Pinpoint the cell where the given text exists, returning its [x, y] midpoint coordinate. 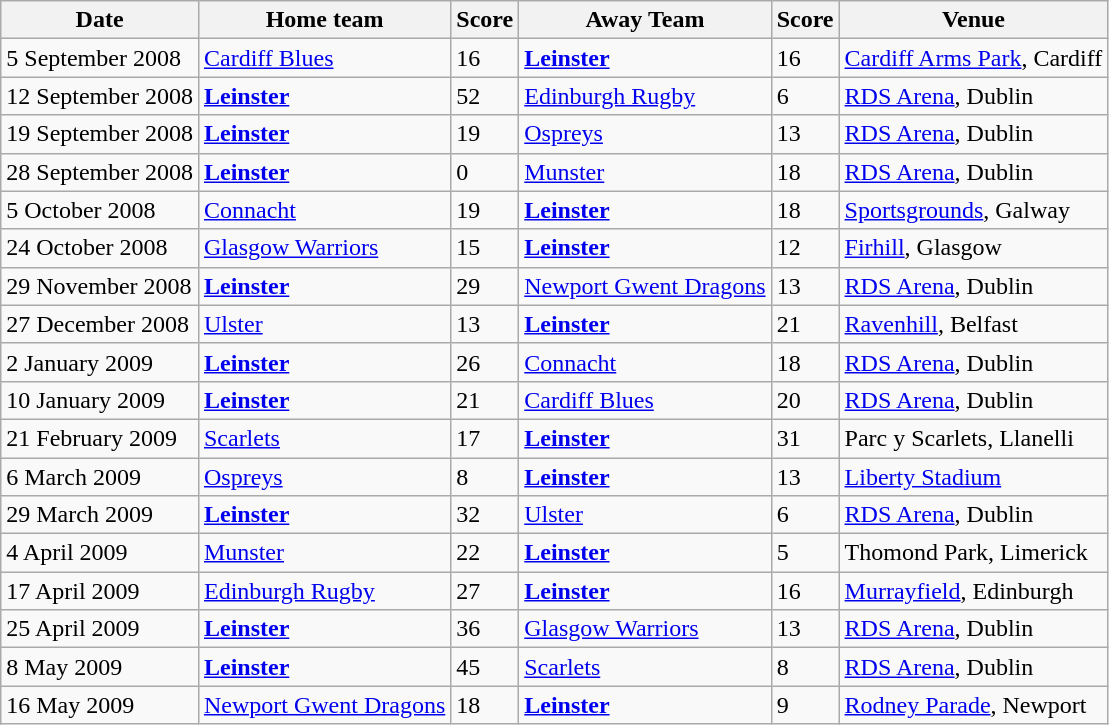
5 [805, 553]
28 September 2008 [100, 172]
Parc y Scarlets, Llanelli [974, 438]
25 April 2009 [100, 629]
0 [485, 172]
4 April 2009 [100, 553]
17 [485, 438]
Away Team [645, 20]
17 April 2009 [100, 591]
15 [485, 248]
Date [100, 20]
12 [805, 248]
27 [485, 591]
Cardiff Arms Park, Cardiff [974, 58]
36 [485, 629]
12 September 2008 [100, 96]
6 March 2009 [100, 477]
Venue [974, 20]
27 December 2008 [100, 324]
26 [485, 362]
29 [485, 286]
29 March 2009 [100, 515]
Home team [324, 20]
8 May 2009 [100, 667]
32 [485, 515]
52 [485, 96]
16 May 2009 [100, 705]
2 January 2009 [100, 362]
Sportsgrounds, Galway [974, 210]
Firhill, Glasgow [974, 248]
19 September 2008 [100, 134]
Thomond Park, Limerick [974, 553]
5 October 2008 [100, 210]
Liberty Stadium [974, 477]
29 November 2008 [100, 286]
24 October 2008 [100, 248]
Murrayfield, Edinburgh [974, 591]
9 [805, 705]
21 February 2009 [100, 438]
Ravenhill, Belfast [974, 324]
31 [805, 438]
22 [485, 553]
10 January 2009 [100, 400]
5 September 2008 [100, 58]
Rodney Parade, Newport [974, 705]
45 [485, 667]
20 [805, 400]
